For the text-containing cell, return its midpoint in [X, Y] coordinate format. 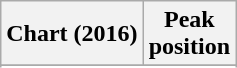
Chart (2016) [72, 34]
Peakposition [189, 34]
